Extract the [X, Y] coordinate from the center of the cell holding the provided text.  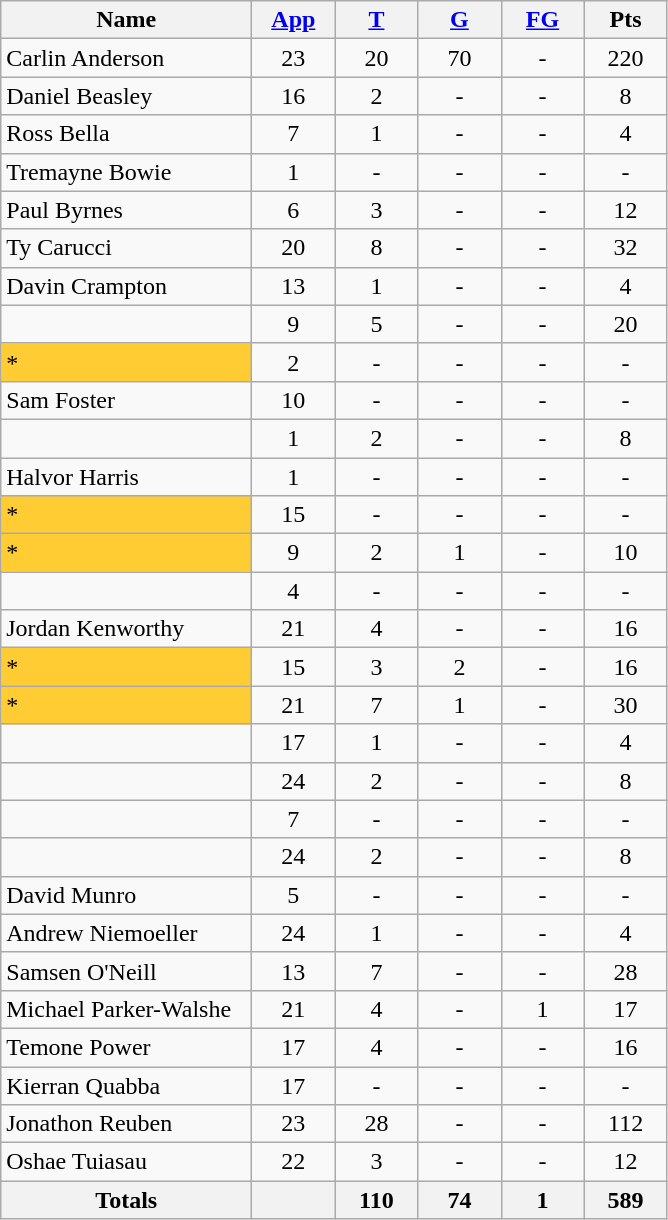
Jordan Kenworthy [126, 629]
Samsen O'Neill [126, 971]
Kierran Quabba [126, 1085]
Ross Bella [126, 134]
Jonathon Reuben [126, 1124]
22 [294, 1162]
Michael Parker-Walshe [126, 1009]
G [460, 20]
FG [542, 20]
110 [376, 1200]
220 [626, 58]
Andrew Niemoeller [126, 933]
Totals [126, 1200]
Davin Crampton [126, 286]
Daniel Beasley [126, 96]
30 [626, 705]
David Munro [126, 895]
Name [126, 20]
App [294, 20]
Halvor Harris [126, 477]
Pts [626, 20]
Ty Carucci [126, 248]
74 [460, 1200]
Paul Byrnes [126, 210]
32 [626, 248]
Sam Foster [126, 400]
70 [460, 58]
Carlin Anderson [126, 58]
6 [294, 210]
Tremayne Bowie [126, 172]
589 [626, 1200]
Temone Power [126, 1047]
112 [626, 1124]
Oshae Tuiasau [126, 1162]
T [376, 20]
